Pinpoint the cell where the given text exists, returning its [x, y] midpoint coordinate. 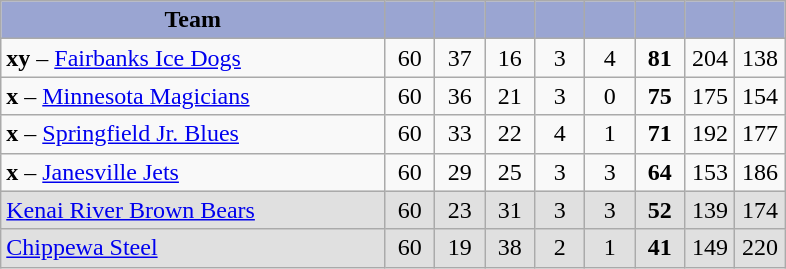
19 [460, 248]
22 [510, 134]
138 [760, 58]
Kenai River Brown Bears [193, 210]
71 [660, 134]
xy – Fairbanks Ice Dogs [193, 58]
154 [760, 96]
x – Minnesota Magicians [193, 96]
16 [510, 58]
149 [710, 248]
41 [660, 248]
204 [710, 58]
37 [460, 58]
153 [710, 172]
2 [560, 248]
25 [510, 172]
192 [710, 134]
36 [460, 96]
139 [710, 210]
x – Springfield Jr. Blues [193, 134]
x – Janesville Jets [193, 172]
220 [760, 248]
21 [510, 96]
31 [510, 210]
Team [193, 20]
52 [660, 210]
81 [660, 58]
Chippewa Steel [193, 248]
0 [610, 96]
38 [510, 248]
175 [710, 96]
174 [760, 210]
64 [660, 172]
186 [760, 172]
29 [460, 172]
23 [460, 210]
33 [460, 134]
177 [760, 134]
75 [660, 96]
